Return the [x, y] coordinate for the center point of the cell that contains the specified text.  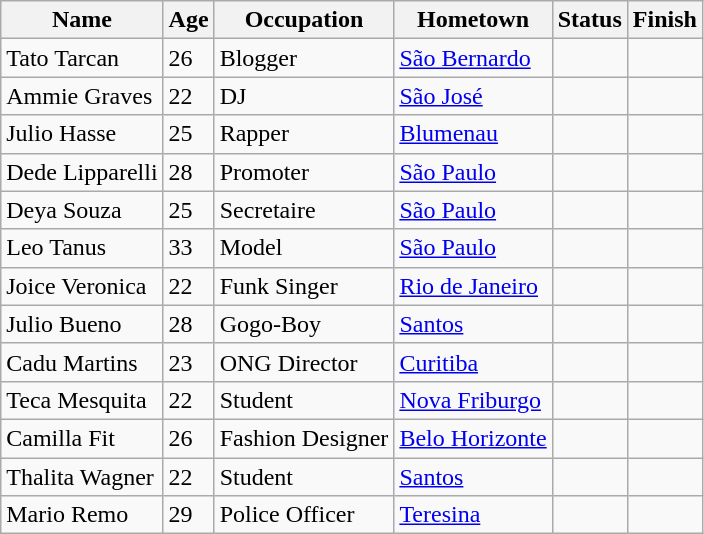
23 [188, 362]
Fashion Designer [304, 438]
Mario Remo [82, 515]
Blogger [304, 58]
Secretaire [304, 210]
Julio Bueno [82, 324]
Promoter [304, 172]
Thalita Wagner [82, 477]
Funk Singer [304, 286]
Belo Horizonte [473, 438]
Camilla Fit [82, 438]
Blumenau [473, 134]
Teresina [473, 515]
Model [304, 248]
33 [188, 248]
Julio Hasse [82, 134]
DJ [304, 96]
Deya Souza [82, 210]
Status [590, 20]
Nova Friburgo [473, 400]
Dede Lipparelli [82, 172]
Name [82, 20]
Police Officer [304, 515]
Occupation [304, 20]
Rapper [304, 134]
Curitiba [473, 362]
Ammie Graves [82, 96]
São José [473, 96]
Rio de Janeiro [473, 286]
ONG Director [304, 362]
Cadu Martins [82, 362]
São Bernardo [473, 58]
29 [188, 515]
Tato Tarcan [82, 58]
Leo Tanus [82, 248]
Gogo-Boy [304, 324]
Hometown [473, 20]
Finish [664, 20]
Teca Mesquita [82, 400]
Joice Veronica [82, 286]
Age [188, 20]
